Determine the (X, Y) coordinate at the center of the cell enclosing the given text.  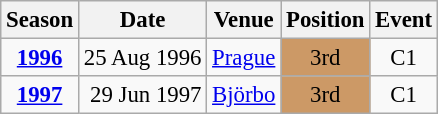
1996 (40, 58)
Season (40, 20)
Prague (244, 58)
29 Jun 1997 (142, 95)
Position (326, 20)
Event (404, 20)
25 Aug 1996 (142, 58)
Venue (244, 20)
Björbo (244, 95)
Date (142, 20)
1997 (40, 95)
